Return [x, y] of the center of cell containing provided text 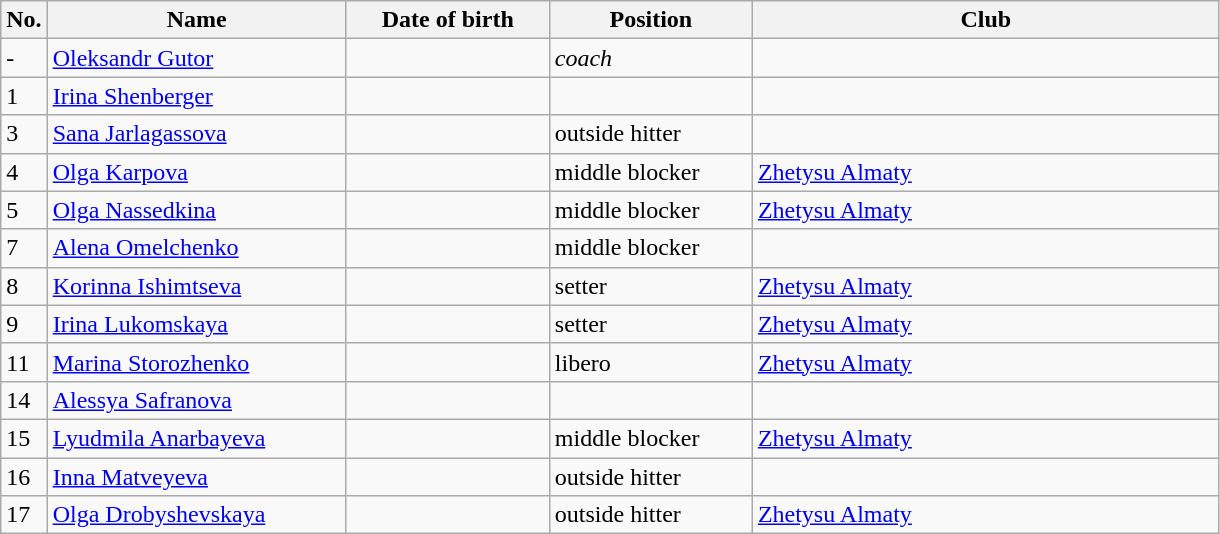
7 [24, 248]
17 [24, 515]
Club [986, 20]
5 [24, 210]
8 [24, 286]
16 [24, 477]
Inna Matveyeva [196, 477]
Olga Karpova [196, 172]
Olga Nassedkina [196, 210]
1 [24, 96]
Lyudmila Anarbayeva [196, 438]
15 [24, 438]
3 [24, 134]
Korinna Ishimtseva [196, 286]
Irina Lukomskaya [196, 324]
libero [650, 362]
Olga Drobyshevskaya [196, 515]
- [24, 58]
Irina Shenberger [196, 96]
Oleksandr Gutor [196, 58]
coach [650, 58]
Name [196, 20]
11 [24, 362]
Marina Storozhenko [196, 362]
4 [24, 172]
Position [650, 20]
9 [24, 324]
Alena Omelchenko [196, 248]
14 [24, 400]
Alessya Safranova [196, 400]
No. [24, 20]
Sana Jarlagassova [196, 134]
Date of birth [448, 20]
